Return the (X, Y) coordinate for the center point of the cell that contains the specified text.  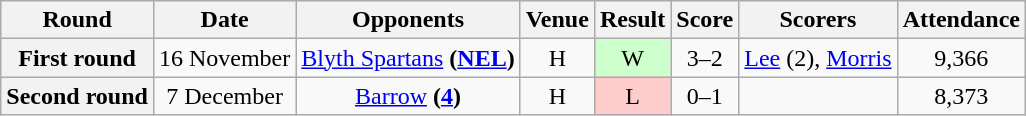
Second round (78, 96)
9,366 (961, 58)
Date (224, 20)
Scorers (818, 20)
Blyth Spartans (NEL) (408, 58)
3–2 (705, 58)
Opponents (408, 20)
Result (632, 20)
0–1 (705, 96)
L (632, 96)
Score (705, 20)
Attendance (961, 20)
7 December (224, 96)
16 November (224, 58)
First round (78, 58)
Lee (2), Morris (818, 58)
Venue (557, 20)
W (632, 58)
8,373 (961, 96)
Barrow (4) (408, 96)
Round (78, 20)
